Search for the cell housing the specified text and yield its (x, y) center coordinate. 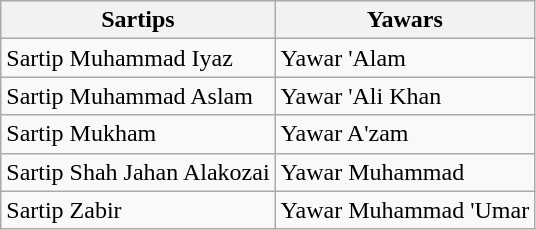
Yawar Muhammad 'Umar (405, 210)
Yawar 'Ali Khan (405, 96)
Sartip Muhammad Aslam (138, 96)
Yawars (405, 20)
Yawar 'Alam (405, 58)
Sartip Zabir (138, 210)
Sartip Mukham (138, 134)
Yawar Muhammad (405, 172)
Sartip Shah Jahan Alakozai (138, 172)
Yawar A'zam (405, 134)
Sartip Muhammad Iyaz (138, 58)
Sartips (138, 20)
